Pinpoint the cell where the given text exists, returning its (x, y) midpoint coordinate. 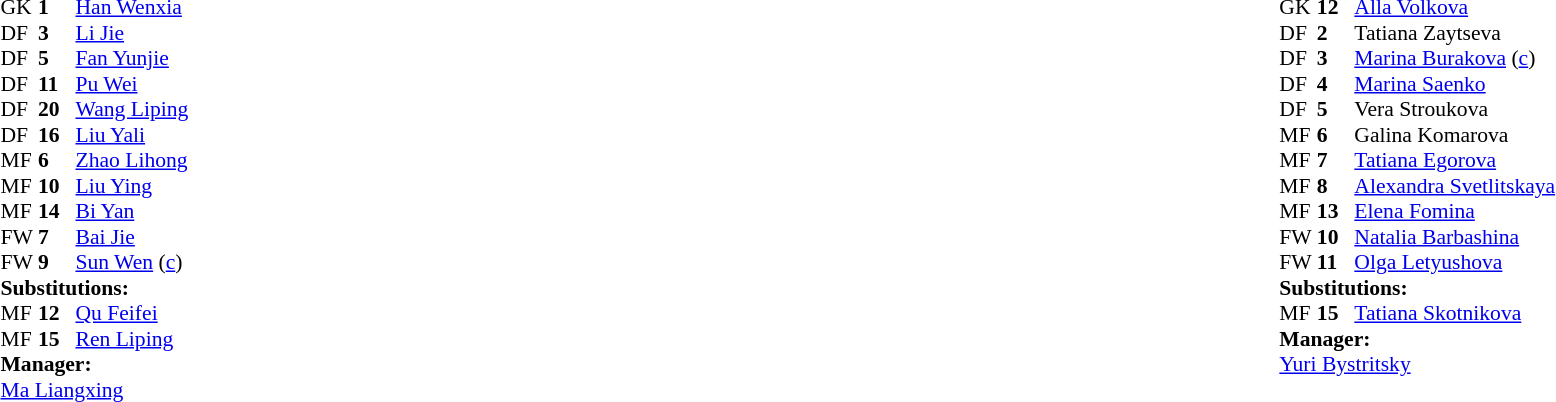
Ren Liping (132, 339)
Bai Jie (132, 237)
Wang Liping (132, 109)
Liu Yali (132, 135)
Tatiana Skotnikova (1454, 313)
Olga Letyushova (1454, 263)
16 (57, 135)
Natalia Barbashina (1454, 237)
Qu Feifei (132, 313)
13 (1336, 211)
Marina Saenko (1454, 84)
Zhao Lihong (132, 161)
Sun Wen (c) (132, 263)
14 (57, 211)
Yuri Bystritsky (1417, 365)
9 (57, 263)
Pu Wei (132, 84)
Liu Ying (132, 186)
2 (1336, 33)
12 (57, 313)
4 (1336, 84)
Li Jie (132, 33)
Elena Fomina (1454, 211)
Fan Yunjie (132, 59)
Galina Komarova (1454, 135)
Tatiana Egorova (1454, 161)
Tatiana Zaytseva (1454, 33)
Alexandra Svetlitskaya (1454, 186)
20 (57, 109)
Bi Yan (132, 211)
Marina Burakova (c) (1454, 59)
8 (1336, 186)
Vera Stroukova (1454, 109)
